Identify which cell holds the provided text, then report its (X, Y) central coordinate. 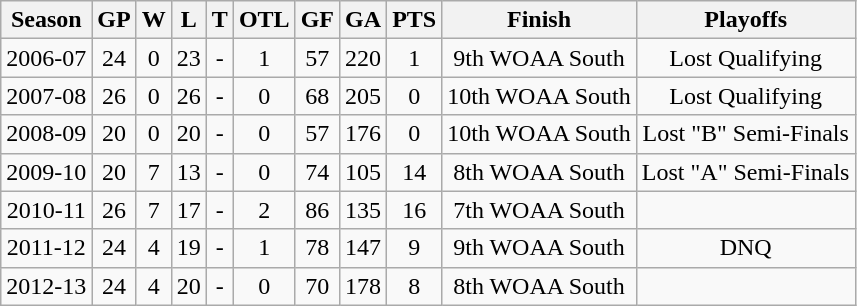
GA (364, 20)
Season (46, 20)
PTS (414, 20)
8 (414, 286)
Lost "A" Semi-Finals (746, 172)
DNQ (746, 248)
W (154, 20)
86 (317, 210)
7th WOAA South (540, 210)
220 (364, 58)
68 (317, 96)
L (188, 20)
78 (317, 248)
105 (364, 172)
2011-12 (46, 248)
2010-11 (46, 210)
135 (364, 210)
Finish (540, 20)
16 (414, 210)
2012-13 (46, 286)
Lost "B" Semi-Finals (746, 134)
176 (364, 134)
19 (188, 248)
2008-09 (46, 134)
OTL (264, 20)
13 (188, 172)
T (220, 20)
2007-08 (46, 96)
205 (364, 96)
2006-07 (46, 58)
70 (317, 286)
17 (188, 210)
2 (264, 210)
23 (188, 58)
GF (317, 20)
178 (364, 286)
14 (414, 172)
147 (364, 248)
9 (414, 248)
2009-10 (46, 172)
GP (114, 20)
Playoffs (746, 20)
74 (317, 172)
